Output the [x, y] coordinate of the center of the cell containing the given text.  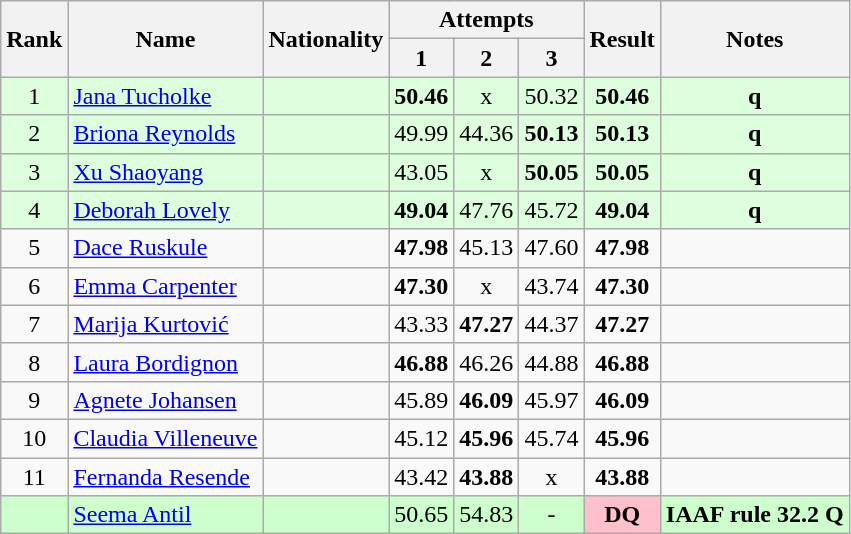
43.42 [422, 477]
44.36 [486, 134]
45.74 [552, 438]
Laura Bordignon [166, 362]
7 [34, 324]
Nationality [326, 39]
47.60 [552, 248]
Attempts [486, 20]
43.74 [552, 286]
Emma Carpenter [166, 286]
47.76 [486, 210]
44.37 [552, 324]
Claudia Villeneuve [166, 438]
46.26 [486, 362]
Xu Shaoyang [166, 172]
6 [34, 286]
8 [34, 362]
- [552, 515]
43.33 [422, 324]
Jana Tucholke [166, 96]
43.05 [422, 172]
Agnete Johansen [166, 400]
45.97 [552, 400]
DQ [622, 515]
54.83 [486, 515]
45.72 [552, 210]
45.89 [422, 400]
44.88 [552, 362]
Seema Antil [166, 515]
Fernanda Resende [166, 477]
50.65 [422, 515]
5 [34, 248]
Rank [34, 39]
Result [622, 39]
10 [34, 438]
11 [34, 477]
Name [166, 39]
45.12 [422, 438]
Deborah Lovely [166, 210]
50.32 [552, 96]
Dace Ruskule [166, 248]
Marija Kurtović [166, 324]
45.13 [486, 248]
9 [34, 400]
Notes [754, 39]
IAAF rule 32.2 Q [754, 515]
4 [34, 210]
Briona Reynolds [166, 134]
49.99 [422, 134]
